Extract the [x, y] coordinate from the center of the cell holding the provided text.  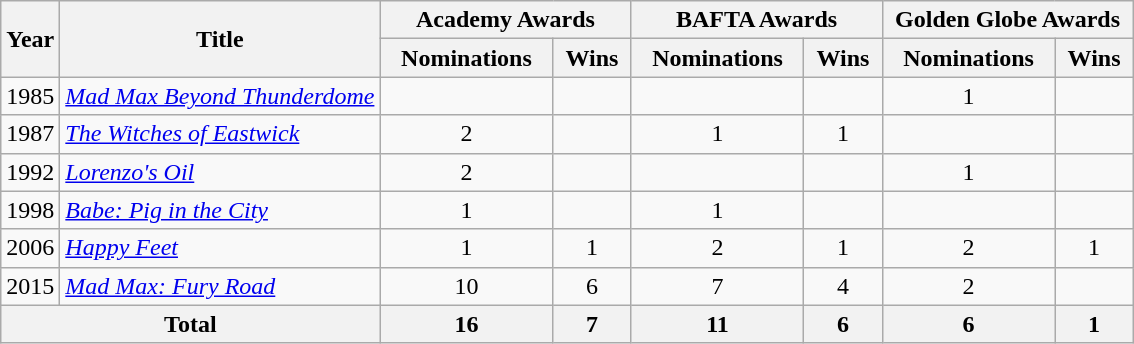
Babe: Pig in the City [220, 210]
BAFTA Awards [756, 20]
Mad Max: Fury Road [220, 286]
2015 [30, 286]
Year [30, 39]
1987 [30, 134]
The Witches of Eastwick [220, 134]
Golden Globe Awards [1008, 20]
Total [190, 324]
Happy Feet [220, 248]
4 [843, 286]
10 [466, 286]
1992 [30, 172]
1998 [30, 210]
16 [466, 324]
11 [718, 324]
2006 [30, 248]
1985 [30, 96]
Lorenzo's Oil [220, 172]
Academy Awards [506, 20]
Mad Max Beyond Thunderdome [220, 96]
Title [220, 39]
